Output the [X, Y] coordinate of the center of the cell containing the given text.  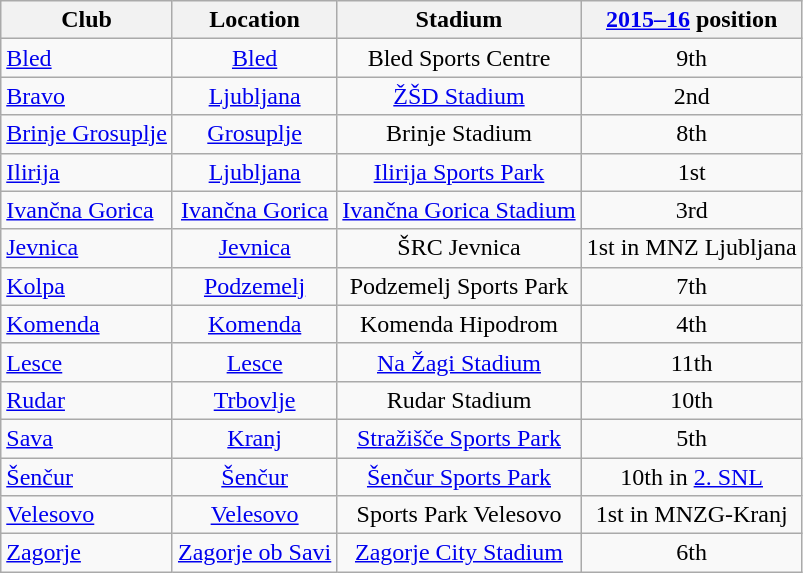
Rudar [87, 400]
Komenda Hipodrom [459, 324]
1st [692, 172]
Brinje Stadium [459, 134]
10th in 2. SNL [692, 477]
2015–16 position [692, 20]
Bravo [87, 96]
Na Žagi Stadium [459, 362]
3rd [692, 210]
ŠRC Jevnica [459, 248]
6th [692, 553]
5th [692, 438]
9th [692, 58]
Stražišče Sports Park [459, 438]
Bled Sports Centre [459, 58]
Rudar Stadium [459, 400]
Ilirija Sports Park [459, 172]
Trbovlje [254, 400]
Club [87, 20]
7th [692, 286]
10th [692, 400]
Stadium [459, 20]
Podzemelj Sports Park [459, 286]
11th [692, 362]
Podzemelj [254, 286]
Šenčur Sports Park [459, 477]
Ilirija [87, 172]
Ivančna Gorica Stadium [459, 210]
Sports Park Velesovo [459, 515]
Sava [87, 438]
Brinje Grosuplje [87, 134]
ŽŠD Stadium [459, 96]
1st in MNZ Ljubljana [692, 248]
Location [254, 20]
1st in MNZG-Kranj [692, 515]
Zagorje [87, 553]
4th [692, 324]
Zagorje ob Savi [254, 553]
Zagorje City Stadium [459, 553]
Kranj [254, 438]
2nd [692, 96]
Grosuplje [254, 134]
Kolpa [87, 286]
8th [692, 134]
